From the cell containing the given text, extract its center point as [x, y] coordinate. 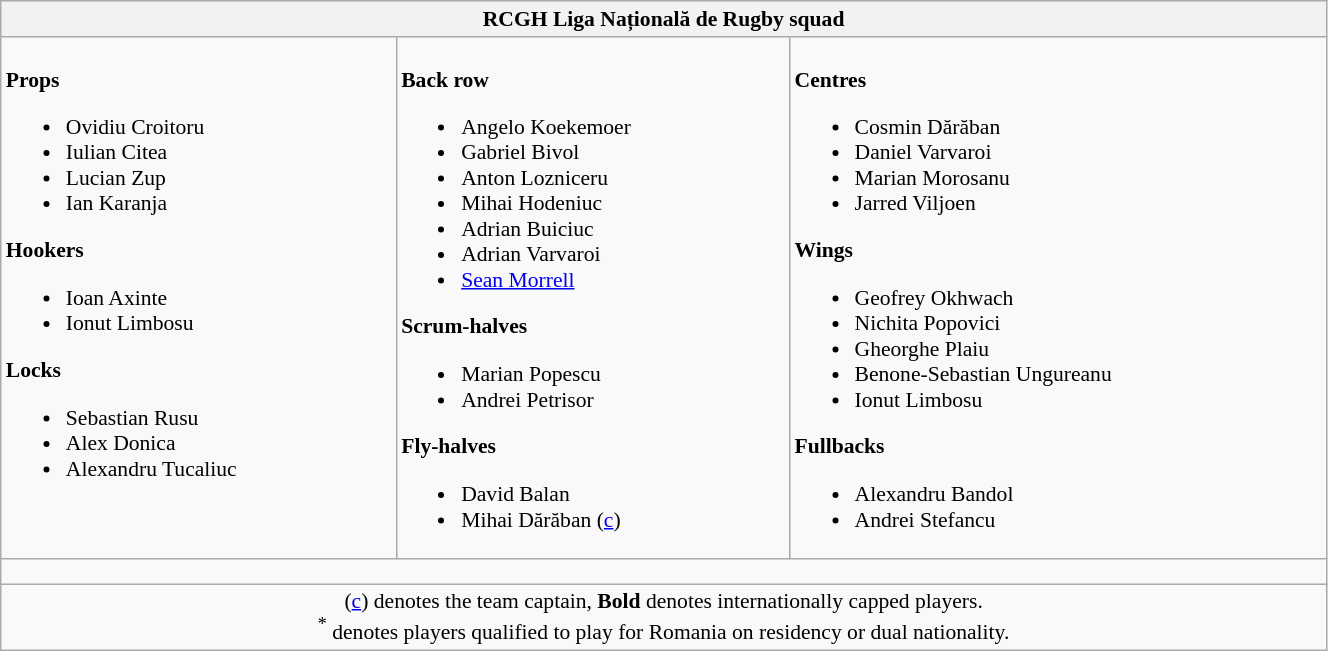
PropsOvidiu CroitoruIulian CiteaLucian ZupIan KaranjaHookers Ioan Axinte Ionut LimbosuLocks Sebastian Rusu Alex Donica Alexandru Tucaliuc [198, 298]
RCGH Liga Națională de Rugby squad [664, 19]
